Find where the given text appears and provide that cell's center as [X, Y] coordinate. 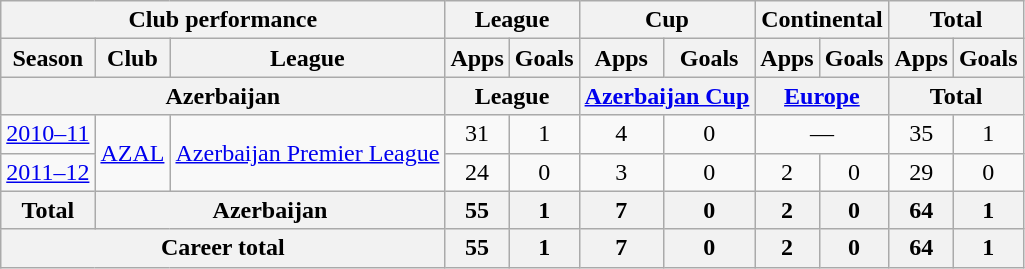
Europe [822, 96]
AZAL [132, 153]
Club performance [223, 20]
4 [621, 134]
Cup [667, 20]
Season [48, 58]
29 [921, 172]
Azerbaijan Premier League [308, 153]
2011–12 [48, 172]
Career total [223, 248]
Club [132, 58]
Continental [822, 20]
31 [477, 134]
35 [921, 134]
— [822, 134]
Azerbaijan Cup [667, 96]
2010–11 [48, 134]
24 [477, 172]
3 [621, 172]
